Scan for the cell matching the given text and deliver its (X, Y) coordinate at center. 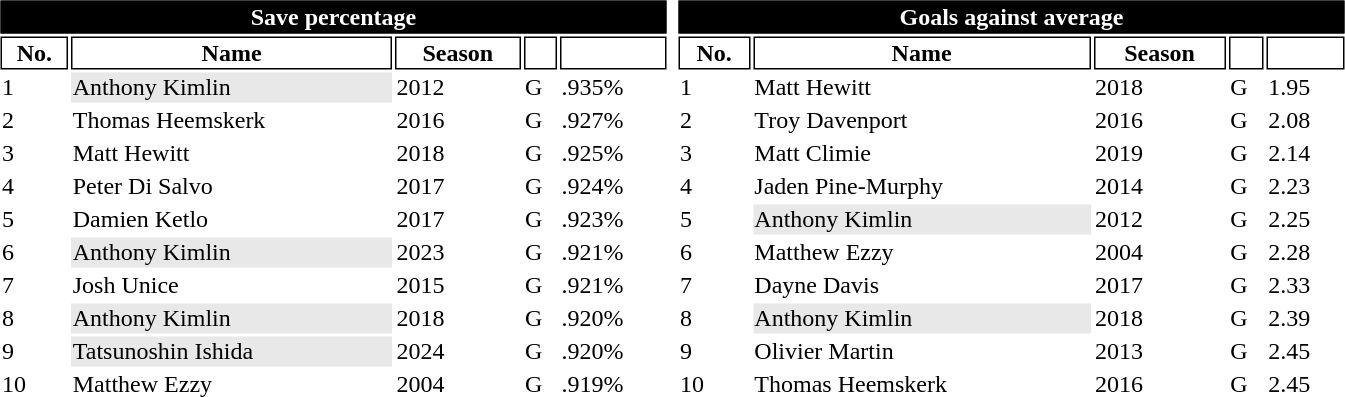
2.14 (1306, 153)
.925% (614, 153)
.923% (614, 219)
2.23 (1306, 187)
2014 (1159, 187)
Olivier Martin (922, 351)
Goals against average (1011, 16)
Damien Ketlo (232, 219)
1.95 (1306, 87)
Matt Climie (922, 153)
2.45 (1306, 351)
.935% (614, 87)
Tatsunoshin Ishida (232, 351)
2.25 (1306, 219)
Dayne Davis (922, 285)
2023 (458, 253)
2019 (1159, 153)
2015 (458, 285)
2.33 (1306, 285)
.927% (614, 121)
2.28 (1306, 253)
2.39 (1306, 319)
Josh Unice (232, 285)
2.08 (1306, 121)
.924% (614, 187)
Peter Di Salvo (232, 187)
Troy Davenport (922, 121)
2013 (1159, 351)
2004 (1159, 253)
Save percentage (333, 16)
Thomas Heemskerk (232, 121)
2024 (458, 351)
Jaden Pine-Murphy (922, 187)
Matthew Ezzy (922, 253)
